Scan for the cell matching the given text and deliver its [x, y] coordinate at center. 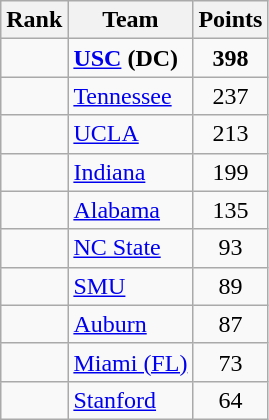
213 [230, 134]
NC State [130, 248]
Indiana [130, 172]
UCLA [130, 134]
237 [230, 96]
Miami (FL) [130, 362]
Auburn [130, 324]
Rank [34, 20]
199 [230, 172]
398 [230, 58]
73 [230, 362]
93 [230, 248]
135 [230, 210]
Alabama [130, 210]
Team [130, 20]
USC (DC) [130, 58]
89 [230, 286]
87 [230, 324]
Stanford [130, 400]
Points [230, 20]
SMU [130, 286]
64 [230, 400]
Tennessee [130, 96]
